Scan for the cell matching the given text and deliver its [X, Y] coordinate at center. 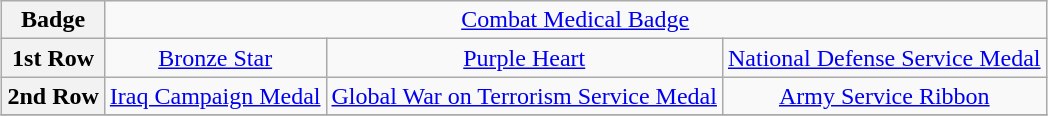
Army Service Ribbon [884, 96]
National Defense Service Medal [884, 58]
Purple Heart [524, 58]
Bronze Star [215, 58]
Combat Medical Badge [575, 20]
2nd Row [53, 96]
1st Row [53, 58]
Badge [53, 20]
Global War on Terrorism Service Medal [524, 96]
Iraq Campaign Medal [215, 96]
